Scan for the cell matching the given text and deliver its (X, Y) coordinate at center. 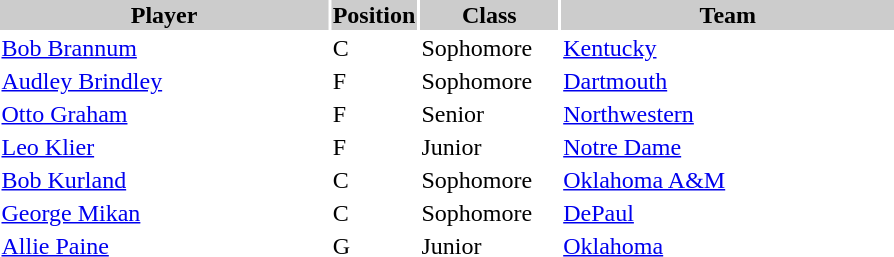
Class (490, 15)
Kentucky (728, 48)
Notre Dame (728, 147)
Team (728, 15)
Senior (490, 114)
Audley Brindley (164, 81)
Oklahoma A&M (728, 180)
George Mikan (164, 213)
Otto Graham (164, 114)
Bob Kurland (164, 180)
Leo Klier (164, 147)
Player (164, 15)
DePaul (728, 213)
Junior (490, 147)
Northwestern (728, 114)
Position (374, 15)
Dartmouth (728, 81)
Bob Brannum (164, 48)
